Detect which cell encompasses the target text, then output its [x, y] center coordinate. 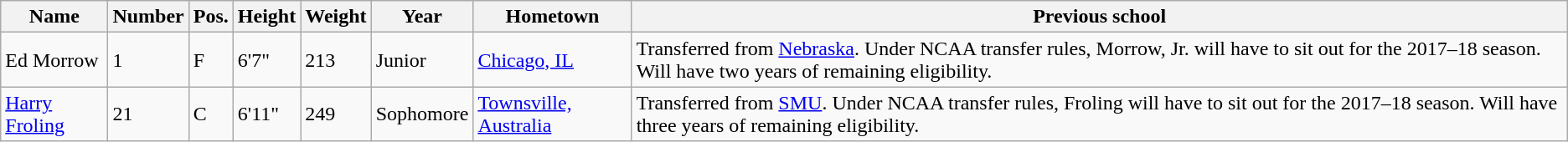
Hometown [553, 17]
Sophomore [422, 114]
6'7" [266, 60]
21 [148, 114]
Year [422, 17]
Height [266, 17]
Ed Morrow [54, 60]
249 [336, 114]
Number [148, 17]
213 [336, 60]
6'11" [266, 114]
Name [54, 17]
Junior [422, 60]
C [211, 114]
F [211, 60]
Previous school [1099, 17]
1 [148, 60]
Chicago, IL [553, 60]
Transferred from SMU. Under NCAA transfer rules, Froling will have to sit out for the 2017–18 season. Will have three years of remaining eligibility. [1099, 114]
Harry Froling [54, 114]
Pos. [211, 17]
Weight [336, 17]
Townsville, Australia [553, 114]
